Return (x, y) of the center of cell containing provided text 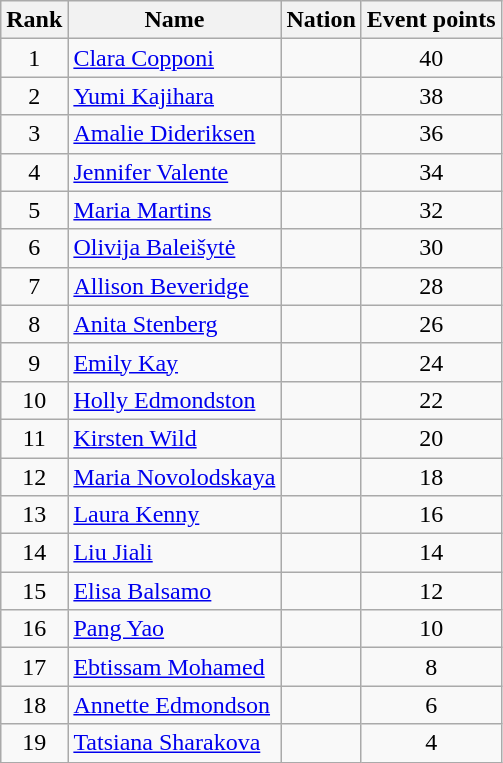
Event points (431, 20)
Name (174, 20)
Laura Kenny (174, 515)
Clara Copponi (174, 58)
Yumi Kajihara (174, 96)
Amalie Dideriksen (174, 134)
Nation (321, 20)
26 (431, 324)
28 (431, 286)
Pang Yao (174, 629)
1 (34, 58)
19 (34, 743)
30 (431, 248)
Maria Novolodskaya (174, 477)
5 (34, 210)
2 (34, 96)
34 (431, 172)
38 (431, 96)
3 (34, 134)
Annette Edmondson (174, 705)
11 (34, 438)
Tatsiana Sharakova (174, 743)
13 (34, 515)
Jennifer Valente (174, 172)
Holly Edmondston (174, 400)
24 (431, 362)
15 (34, 591)
Rank (34, 20)
Emily Kay (174, 362)
22 (431, 400)
7 (34, 286)
32 (431, 210)
Olivija Baleišytė (174, 248)
36 (431, 134)
9 (34, 362)
Anita Stenberg (174, 324)
Allison Beveridge (174, 286)
Kirsten Wild (174, 438)
20 (431, 438)
Ebtissam Mohamed (174, 667)
Liu Jiali (174, 553)
40 (431, 58)
17 (34, 667)
Elisa Balsamo (174, 591)
Maria Martins (174, 210)
